Capture the cell that displays the provided text and extract its (x, y) central coordinate. 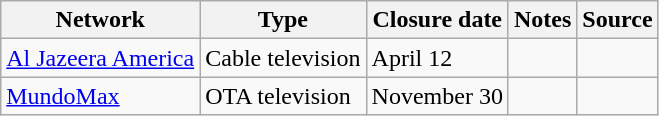
Network (100, 20)
OTA television (283, 96)
Cable television (283, 58)
Closure date (437, 20)
Type (283, 20)
November 30 (437, 96)
Notes (542, 20)
April 12 (437, 58)
Al Jazeera America (100, 58)
Source (618, 20)
MundoMax (100, 96)
